Capture the cell that displays the provided text and extract its [x, y] central coordinate. 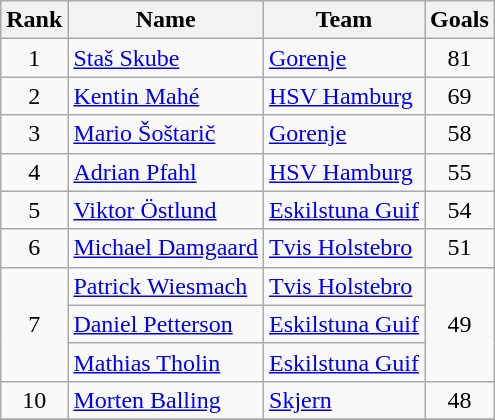
Mathias Tholin [166, 362]
Rank [34, 20]
Morten Balling [166, 400]
2 [34, 96]
Name [166, 20]
Michael Damgaard [166, 248]
54 [460, 210]
49 [460, 324]
51 [460, 248]
48 [460, 400]
5 [34, 210]
Daniel Petterson [166, 324]
Team [344, 20]
Skjern [344, 400]
55 [460, 172]
Mario Šoštarič [166, 134]
4 [34, 172]
Goals [460, 20]
10 [34, 400]
58 [460, 134]
Adrian Pfahl [166, 172]
6 [34, 248]
Staš Skube [166, 58]
Viktor Östlund [166, 210]
3 [34, 134]
81 [460, 58]
Patrick Wiesmach [166, 286]
Kentin Mahé [166, 96]
1 [34, 58]
69 [460, 96]
7 [34, 324]
